Extract the (x, y) coordinate from the center of the cell holding the provided text.  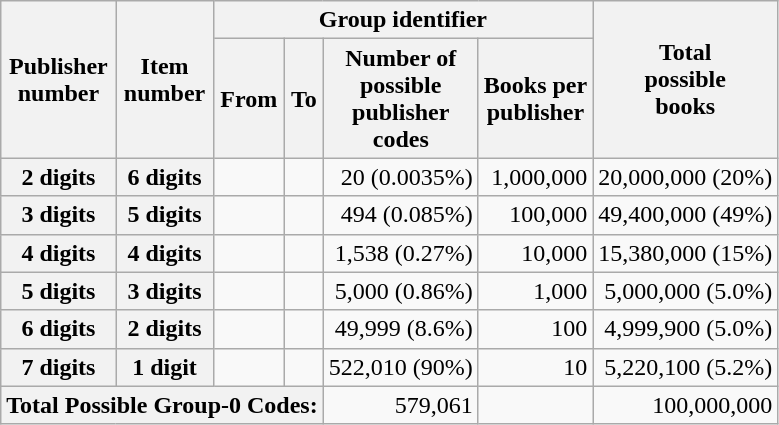
49,400,000 (49%) (686, 215)
522,010 (90%) (400, 367)
4,999,900 (5.0%) (686, 329)
1,000,000 (535, 177)
Total Possible Group-0 Codes: (162, 405)
1,538 (0.27%) (400, 253)
From (248, 98)
5,220,100 (5.2%) (686, 367)
579,061 (400, 405)
1,000 (535, 291)
Totalpossiblebooks (686, 80)
5,000,000 (5.0%) (686, 291)
10 (535, 367)
5,000 (0.86%) (400, 291)
Books perpublisher (535, 98)
100,000,000 (686, 405)
20 (0.0035%) (400, 177)
To (304, 98)
49,999 (8.6%) (400, 329)
494 (0.085%) (400, 215)
Number ofpossiblepublishercodes (400, 98)
15,380,000 (15%) (686, 253)
Publishernumber (58, 80)
Group identifier (403, 20)
Itemnumber (164, 80)
1 digit (164, 367)
100 (535, 329)
7 digits (58, 367)
100,000 (535, 215)
20,000,000 (20%) (686, 177)
10,000 (535, 253)
